From the cell containing the given text, extract its center point as (x, y) coordinate. 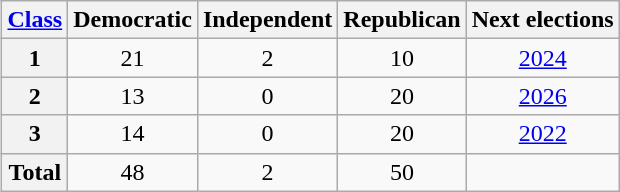
21 (133, 58)
Republican (402, 20)
50 (402, 172)
14 (133, 134)
10 (402, 58)
2026 (542, 96)
Class (35, 20)
Total (35, 172)
2022 (542, 134)
3 (35, 134)
48 (133, 172)
1 (35, 58)
Independent (267, 20)
Democratic (133, 20)
13 (133, 96)
Next elections (542, 20)
2024 (542, 58)
